Extract the (x, y) coordinate from the center of the cell holding the provided text.  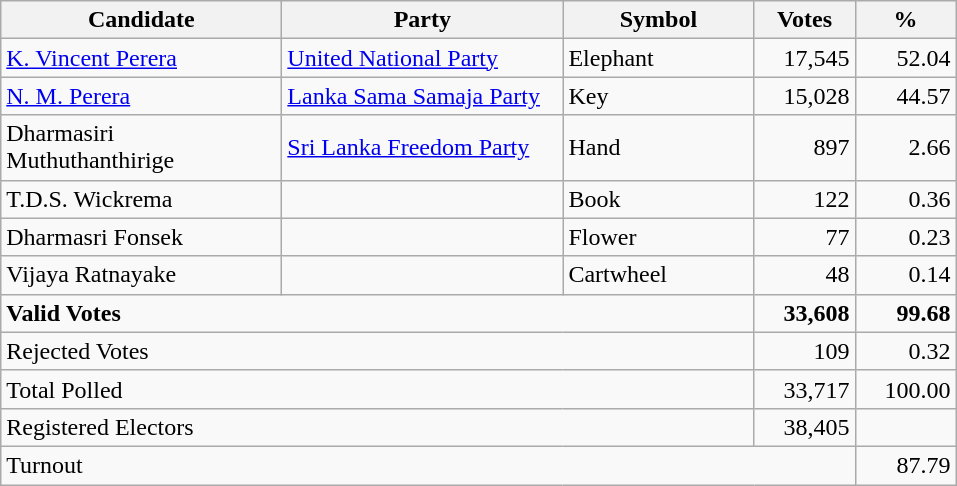
38,405 (804, 427)
Rejected Votes (378, 351)
897 (804, 148)
0.36 (906, 199)
Elephant (658, 58)
United National Party (422, 58)
17,545 (804, 58)
K. Vincent Perera (142, 58)
109 (804, 351)
Dharmasiri Muthuthanthirige (142, 148)
2.66 (906, 148)
0.23 (906, 237)
Registered Electors (378, 427)
Turnout (428, 465)
Lanka Sama Samaja Party (422, 96)
77 (804, 237)
87.79 (906, 465)
100.00 (906, 389)
Key (658, 96)
52.04 (906, 58)
Candidate (142, 20)
% (906, 20)
15,028 (804, 96)
122 (804, 199)
48 (804, 275)
Flower (658, 237)
44.57 (906, 96)
Votes (804, 20)
99.68 (906, 313)
Vijaya Ratnayake (142, 275)
Total Polled (378, 389)
Party (422, 20)
N. M. Perera (142, 96)
0.14 (906, 275)
T.D.S. Wickrema (142, 199)
Symbol (658, 20)
33,608 (804, 313)
Valid Votes (378, 313)
0.32 (906, 351)
33,717 (804, 389)
Hand (658, 148)
Sri Lanka Freedom Party (422, 148)
Book (658, 199)
Cartwheel (658, 275)
Dharmasri Fonsek (142, 237)
